Extract the [x, y] coordinate from the center of the cell holding the provided text.  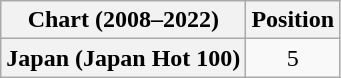
5 [293, 58]
Chart (2008–2022) [124, 20]
Position [293, 20]
Japan (Japan Hot 100) [124, 58]
